For the text-containing cell, return its midpoint in [x, y] coordinate format. 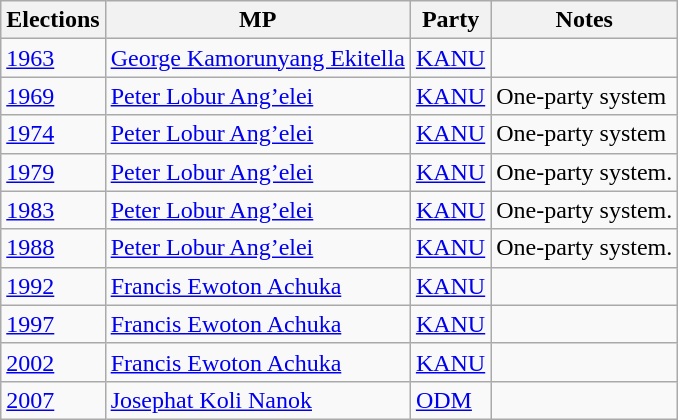
2002 [53, 362]
ODM [450, 400]
1969 [53, 96]
MP [258, 20]
Josephat Koli Nanok [258, 400]
2007 [53, 400]
Notes [584, 20]
Elections [53, 20]
1988 [53, 248]
Party [450, 20]
1992 [53, 286]
1974 [53, 134]
1979 [53, 172]
George Kamorunyang Ekitella [258, 58]
1963 [53, 58]
1983 [53, 210]
1997 [53, 324]
